Provide the (X, Y) coordinate of the cell's center where the given text is located.  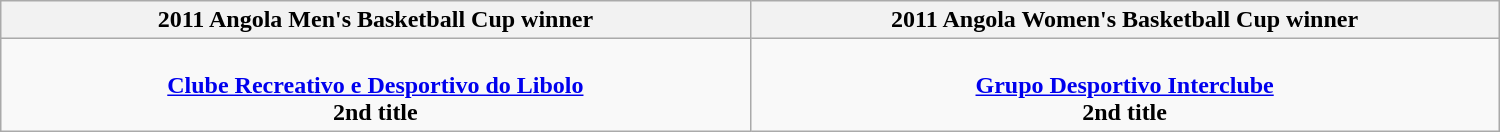
Clube Recreativo e Desportivo do Libolo2nd title (376, 85)
2011 Angola Women's Basketball Cup winner (1124, 20)
2011 Angola Men's Basketball Cup winner (376, 20)
Grupo Desportivo Interclube2nd title (1124, 85)
